Detect which cell encompasses the target text, then output its [x, y] center coordinate. 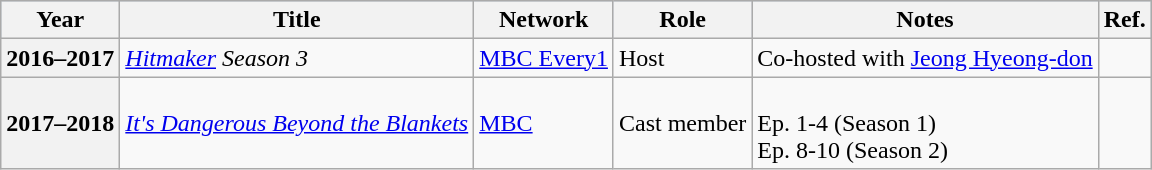
Title [297, 20]
Host [682, 58]
MBC Every1 [544, 58]
Network [544, 20]
MBC [544, 123]
Hitmaker Season 3 [297, 58]
Year [60, 20]
2016–2017 [60, 58]
Notes [925, 20]
It's Dangerous Beyond the Blankets [297, 123]
Ep. 1-4 (Season 1)Ep. 8-10 (Season 2) [925, 123]
Cast member [682, 123]
Ref. [1124, 20]
Co-hosted with Jeong Hyeong-don [925, 58]
2017–2018 [60, 123]
Role [682, 20]
